Extract the (X, Y) coordinate from the center of the cell holding the provided text.  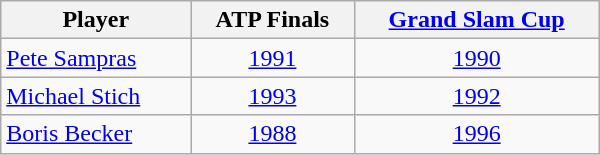
1991 (272, 58)
Pete Sampras (96, 58)
1992 (476, 96)
ATP Finals (272, 20)
1993 (272, 96)
1988 (272, 134)
Grand Slam Cup (476, 20)
1996 (476, 134)
Player (96, 20)
Michael Stich (96, 96)
1990 (476, 58)
Boris Becker (96, 134)
